Output the (X, Y) coordinate of the center of the cell containing the given text.  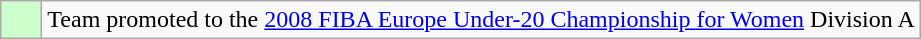
Team promoted to the 2008 FIBA Europe Under-20 Championship for Women Division A (481, 20)
